Identify which cell holds the provided text, then report its (x, y) central coordinate. 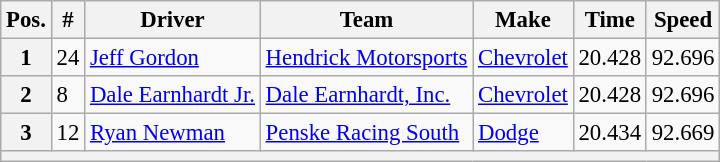
24 (68, 58)
Pos. (26, 20)
Time (610, 20)
92.669 (682, 133)
Dale Earnhardt Jr. (173, 95)
Ryan Newman (173, 133)
2 (26, 95)
20.434 (610, 133)
Dodge (523, 133)
Make (523, 20)
Hendrick Motorsports (366, 58)
Driver (173, 20)
3 (26, 133)
Dale Earnhardt, Inc. (366, 95)
# (68, 20)
Jeff Gordon (173, 58)
Team (366, 20)
12 (68, 133)
8 (68, 95)
1 (26, 58)
Penske Racing South (366, 133)
Speed (682, 20)
